Pinpoint the cell where the given text exists, returning its (X, Y) midpoint coordinate. 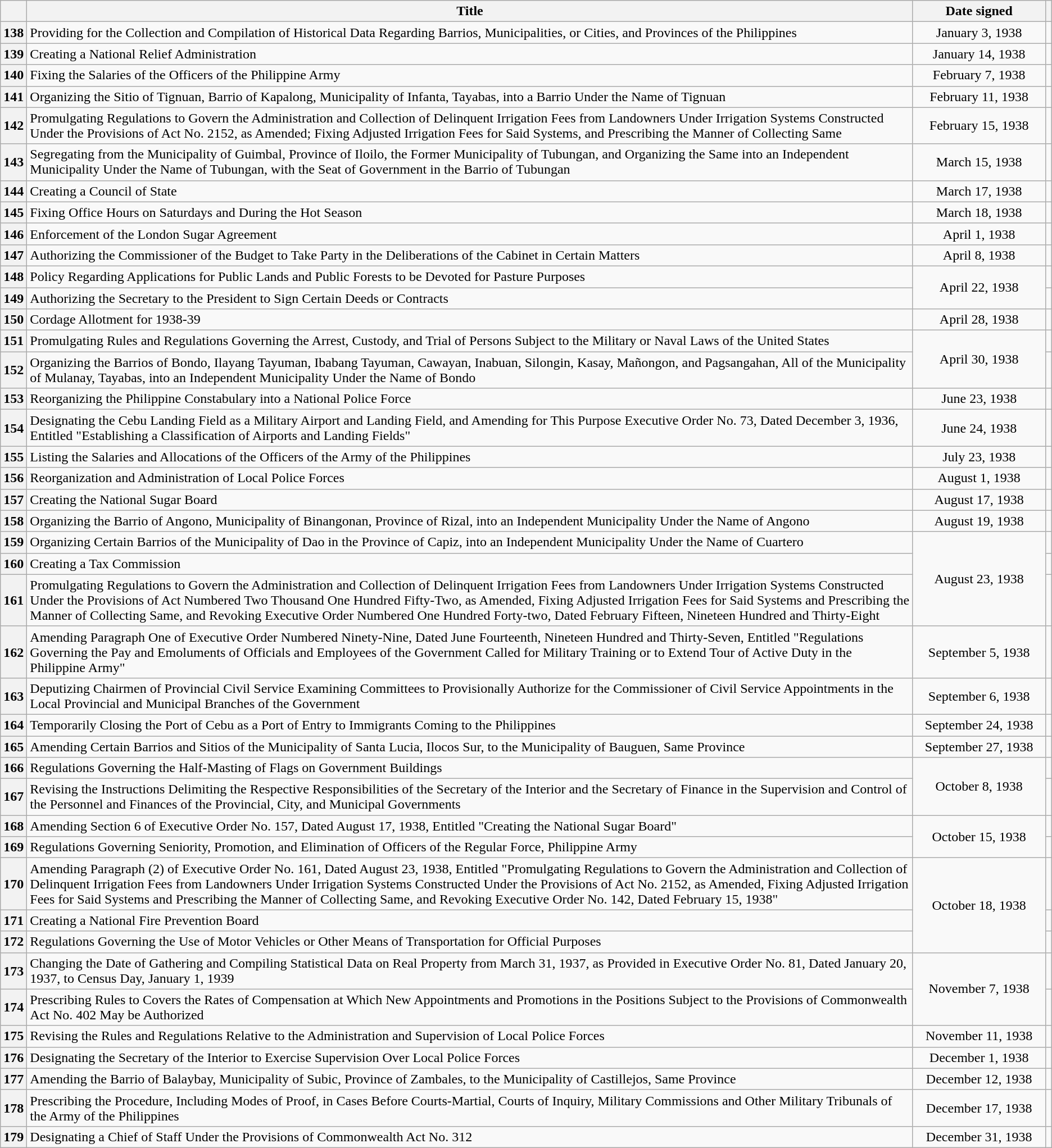
162 (13, 652)
172 (13, 942)
157 (13, 500)
142 (13, 126)
April 30, 1938 (979, 360)
151 (13, 341)
141 (13, 97)
January 3, 1938 (979, 33)
March 18, 1938 (979, 212)
140 (13, 75)
April 8, 1938 (979, 255)
April 28, 1938 (979, 320)
Creating the National Sugar Board (470, 500)
167 (13, 797)
Promulgating Rules and Regulations Governing the Arrest, Custody, and Trial of Persons Subject to the Military or Naval Laws of the United States (470, 341)
November 7, 1938 (979, 989)
December 12, 1938 (979, 1079)
147 (13, 255)
166 (13, 768)
Creating a National Relief Administration (470, 54)
176 (13, 1058)
Title (470, 11)
April 22, 1938 (979, 287)
154 (13, 428)
144 (13, 191)
August 23, 1938 (979, 579)
163 (13, 696)
159 (13, 542)
Amending the Barrio of Balaybay, Municipality of Subic, Province of Zambales, to the Municipality of Castillejos, Same Province (470, 1079)
153 (13, 399)
September 24, 1938 (979, 725)
June 23, 1938 (979, 399)
Reorganizing the Philippine Constabulary into a National Police Force (470, 399)
149 (13, 298)
169 (13, 847)
179 (13, 1137)
February 7, 1938 (979, 75)
Creating a Tax Commission (470, 564)
Designating the Secretary of the Interior to Exercise Supervision Over Local Police Forces (470, 1058)
Regulations Governing the Half-Masting of Flags on Government Buildings (470, 768)
February 15, 1938 (979, 126)
October 15, 1938 (979, 837)
Creating a National Fire Prevention Board (470, 920)
146 (13, 234)
Regulations Governing Seniority, Promotion, and Elimination of Officers of the Regular Force, Philippine Army (470, 847)
Creating a Council of State (470, 191)
December 17, 1938 (979, 1108)
Organizing Certain Barrios of the Municipality of Dao in the Province of Capiz, into an Independent Municipality Under the Name of Cuartero (470, 542)
August 1, 1938 (979, 478)
178 (13, 1108)
155 (13, 457)
152 (13, 370)
Organizing the Barrio of Angono, Municipality of Binangonan, Province of Rizal, into an Independent Municipality Under the Name of Angono (470, 521)
165 (13, 747)
December 31, 1938 (979, 1137)
April 1, 1938 (979, 234)
September 6, 1938 (979, 696)
Regulations Governing the Use of Motor Vehicles or Other Means of Transportation for Official Purposes (470, 942)
Authorizing the Commissioner of the Budget to Take Party in the Deliberations of the Cabinet in Certain Matters (470, 255)
175 (13, 1036)
Revising the Rules and Regulations Relative to the Administration and Supervision of Local Police Forces (470, 1036)
March 17, 1938 (979, 191)
June 24, 1938 (979, 428)
171 (13, 920)
160 (13, 564)
156 (13, 478)
158 (13, 521)
Listing the Salaries and Allocations of the Officers of the Army of the Philippines (470, 457)
139 (13, 54)
Amending Certain Barrios and Sitios of the Municipality of Santa Lucia, Ilocos Sur, to the Municipality of Bauguen, Same Province (470, 747)
Temporarily Closing the Port of Cebu as a Port of Entry to Immigrants Coming to the Philippines (470, 725)
Designating a Chief of Staff Under the Provisions of Commonwealth Act No. 312 (470, 1137)
January 14, 1938 (979, 54)
March 15, 1938 (979, 162)
August 19, 1938 (979, 521)
Policy Regarding Applications for Public Lands and Public Forests to be Devoted for Pasture Purposes (470, 276)
148 (13, 276)
Authorizing the Secretary to the President to Sign Certain Deeds or Contracts (470, 298)
Enforcement of the London Sugar Agreement (470, 234)
October 18, 1938 (979, 905)
174 (13, 1007)
143 (13, 162)
August 17, 1938 (979, 500)
September 27, 1938 (979, 747)
164 (13, 725)
173 (13, 971)
Fixing the Salaries of the Officers of the Philippine Army (470, 75)
July 23, 1938 (979, 457)
Cordage Allotment for 1938-39 (470, 320)
November 11, 1938 (979, 1036)
145 (13, 212)
161 (13, 600)
168 (13, 826)
Providing for the Collection and Compilation of Historical Data Regarding Barrios, Municipalities, or Cities, and Provinces of the Philippines (470, 33)
December 1, 1938 (979, 1058)
150 (13, 320)
170 (13, 884)
177 (13, 1079)
September 5, 1938 (979, 652)
Fixing Office Hours on Saturdays and During the Hot Season (470, 212)
Reorganization and Administration of Local Police Forces (470, 478)
138 (13, 33)
Organizing the Sitio of Tignuan, Barrio of Kapalong, Municipality of Infanta, Tayabas, into a Barrio Under the Name of Tignuan (470, 97)
Date signed (979, 11)
October 8, 1938 (979, 787)
February 11, 1938 (979, 97)
Amending Section 6 of Executive Order No. 157, Dated August 17, 1938, Entitled "Creating the National Sugar Board" (470, 826)
